Return [x, y] of the center of cell containing provided text 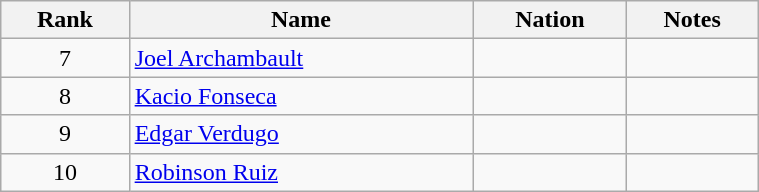
Kacio Fonseca [301, 96]
Robinson Ruiz [301, 172]
10 [65, 172]
Joel Archambault [301, 58]
8 [65, 96]
7 [65, 58]
Edgar Verdugo [301, 134]
Name [301, 20]
Nation [550, 20]
Notes [692, 20]
Rank [65, 20]
9 [65, 134]
